Provide the [X, Y] coordinate of the cell's center where the given text is located.  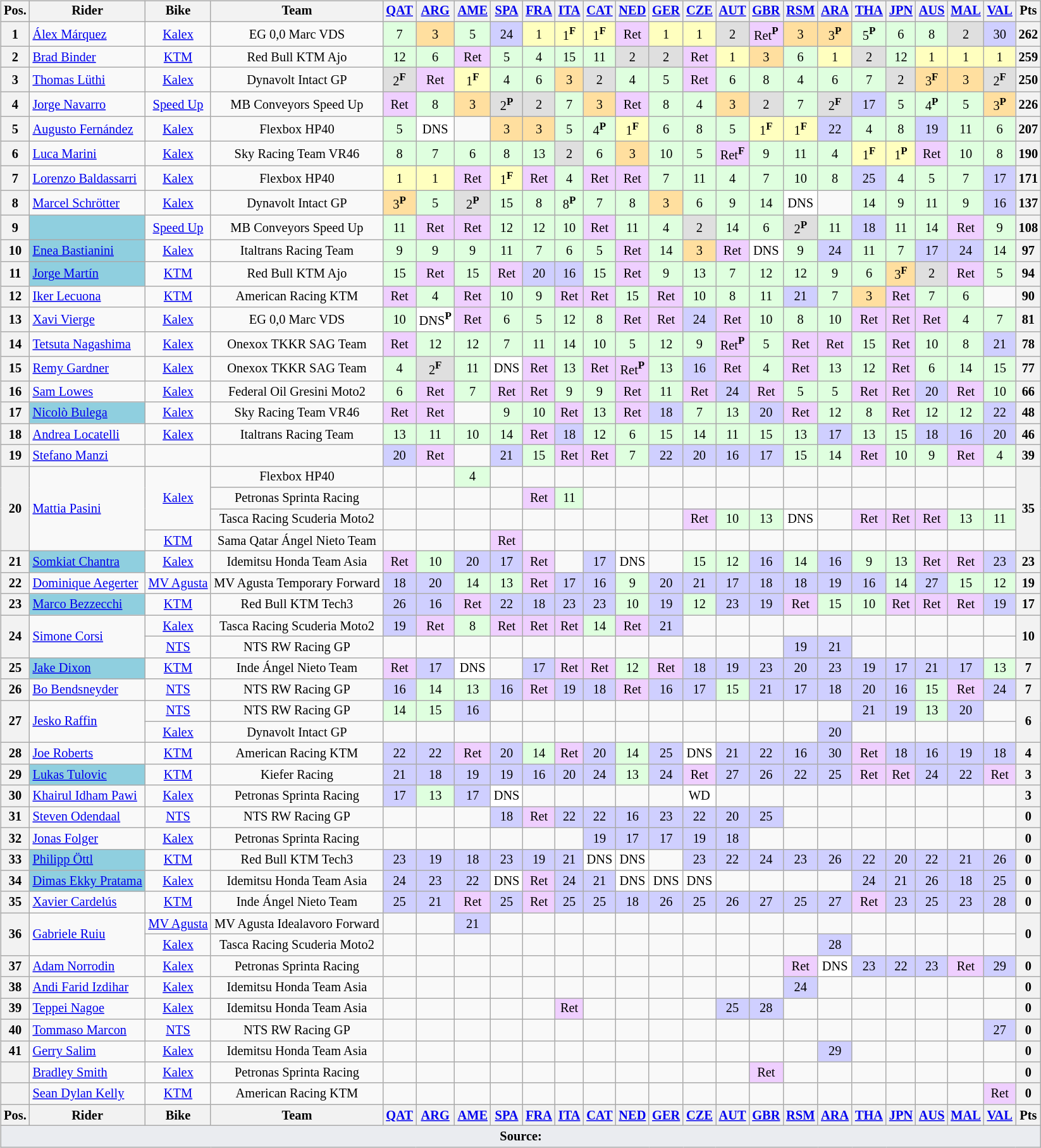
97 [1028, 251]
Iker Lecuona [87, 296]
Dimas Ekky Pratama [87, 881]
Tommaso Marcon [87, 1030]
MV Agusta Temporary Forward [297, 583]
46 [1028, 434]
Jesko Raffin [87, 722]
Philipp Öttl [87, 860]
Source: [521, 1137]
MV Agusta Idealavoro Forward [297, 924]
37 [15, 966]
Andi Farid Izdihar [87, 987]
Thomas Lüthi [87, 80]
226 [1028, 105]
Lukas Tulovic [87, 775]
33 [15, 860]
Andrea Locatelli [87, 434]
38 [15, 987]
Nicolò Bulega [87, 413]
108 [1028, 228]
Enea Bastianini [87, 251]
Remy Gardner [87, 369]
Xavi Vierge [87, 320]
Gerry Salim [87, 1051]
DNSP [435, 320]
Brad Binder [87, 57]
77 [1028, 369]
Kiefer Racing [297, 775]
Mattia Pasini [87, 508]
Federal Oil Gresini Moto2 [297, 392]
32 [15, 838]
Álex Márquez [87, 34]
40 [15, 1030]
190 [1028, 154]
250 [1028, 80]
262 [1028, 34]
Dominique Aegerter [87, 583]
171 [1028, 178]
Marco Bezzecchi [87, 604]
66 [1028, 392]
Jorge Martín [87, 273]
48 [1028, 413]
94 [1028, 273]
137 [1028, 204]
Jonas Folger [87, 838]
36 [15, 934]
Jake Dixon [87, 668]
Steven Odendaal [87, 817]
1P [901, 154]
Sean Dylan Kelly [87, 1094]
Marcel Schrötter [87, 204]
41 [15, 1051]
Somkiat Chantra [87, 562]
90 [1028, 296]
259 [1028, 57]
Lorenzo Baldassarri [87, 178]
Xavier Cardelús [87, 902]
81 [1028, 320]
Joe Roberts [87, 754]
RetF [732, 154]
Jorge Navarro [87, 105]
207 [1028, 129]
Bradley Smith [87, 1073]
Bo Bendsneyder [87, 690]
WD [699, 796]
31 [15, 817]
Stefano Manzi [87, 456]
Simone Corsi [87, 636]
8P [569, 204]
Tetsuta Nagashima [87, 344]
Khairul Idham Pawi [87, 796]
Gabriele Ruiu [87, 934]
Luca Marini [87, 154]
34 [15, 881]
Sam Lowes [87, 392]
Sama Qatar Ángel Nieto Team [297, 540]
5P [869, 34]
Teppei Nagoe [87, 1009]
78 [1028, 344]
Adam Norrodin [87, 966]
Augusto Fernández [87, 129]
